Pinpoint the cell where the given text exists, returning its (X, Y) midpoint coordinate. 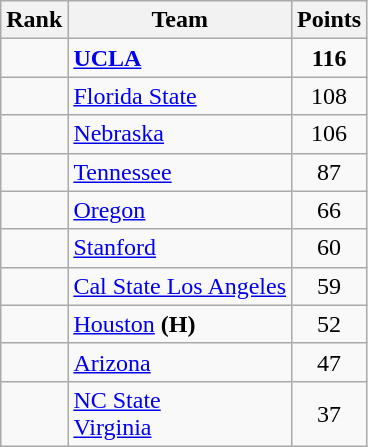
Stanford (180, 248)
Cal State Los Angeles (180, 286)
37 (330, 414)
Arizona (180, 362)
Rank (34, 20)
Tennessee (180, 172)
UCLA (180, 58)
Houston (H) (180, 324)
52 (330, 324)
87 (330, 172)
NC StateVirginia (180, 414)
66 (330, 210)
Oregon (180, 210)
Florida State (180, 96)
59 (330, 286)
47 (330, 362)
Team (180, 20)
108 (330, 96)
Points (330, 20)
106 (330, 134)
60 (330, 248)
Nebraska (180, 134)
116 (330, 58)
